Output the [X, Y] coordinate of the center of the cell containing the given text.  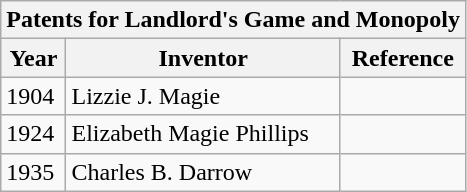
Patents for Landlord's Game and Monopoly [234, 20]
Charles B. Darrow [203, 172]
Elizabeth Magie Phillips [203, 134]
Year [34, 58]
1935 [34, 172]
1924 [34, 134]
1904 [34, 96]
Reference [402, 58]
Inventor [203, 58]
Lizzie J. Magie [203, 96]
